Extract the [x, y] coordinate from the center of the cell holding the provided text.  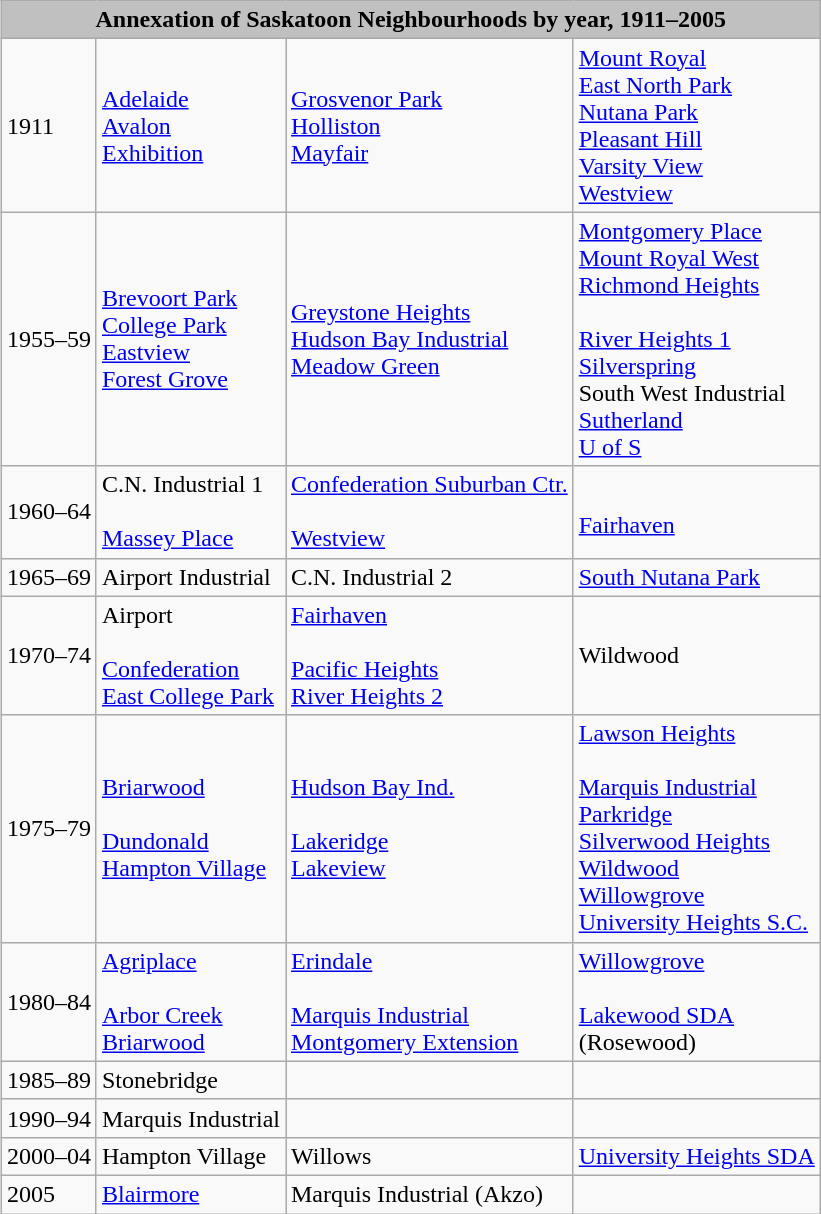
Blairmore [190, 1194]
Hampton Village [190, 1156]
Wildwood [696, 656]
Adelaide Avalon Exhibition [190, 126]
Hudson Bay Ind.Lakeridge Lakeview [430, 828]
1955–59 [48, 339]
Mount Royal East North Park Nutana ParkPleasant Hill Varsity View Westview [696, 126]
Willows [430, 1156]
1985–89 [48, 1080]
WillowgroveLakewood SDA (Rosewood) [696, 1002]
1965–69 [48, 577]
Annexation of Saskatoon Neighbourhoods by year, 1911–2005 [410, 20]
1911 [48, 126]
Confederation Suburban Ctr. Westview [430, 512]
ErindaleMarquis Industrial Montgomery Extension [430, 1002]
FairhavenPacific Heights River Heights 2 [430, 656]
1960–64 [48, 512]
AirportConfederation East College Park [190, 656]
University Heights SDA [696, 1156]
Grosvenor ParkHolliston Mayfair [430, 126]
Stonebridge [190, 1080]
1970–74 [48, 656]
Lawson HeightsMarquis Industrial Parkridge Silverwood Heights Wildwood Willowgrove University Heights S.C. [696, 828]
BriarwoodDundonald Hampton Village [190, 828]
2005 [48, 1194]
Greystone Heights Hudson Bay Industrial Meadow Green [430, 339]
Fairhaven [696, 512]
2000–04 [48, 1156]
C.N. Industrial 2 [430, 577]
1980–84 [48, 1002]
1975–79 [48, 828]
Brevoort Park College Park Eastview Forest Grove [190, 339]
1990–94 [48, 1118]
AgriplaceArbor Creek Briarwood [190, 1002]
South Nutana Park [696, 577]
Marquis Industrial (Akzo) [430, 1194]
Airport Industrial [190, 577]
C.N. Industrial 1Massey Place [190, 512]
Montgomery Place Mount Royal West Richmond HeightsRiver Heights 1 Silverspring South West Industrial Sutherland U of S [696, 339]
Marquis Industrial [190, 1118]
